Capture the cell that displays the provided text and extract its [X, Y] central coordinate. 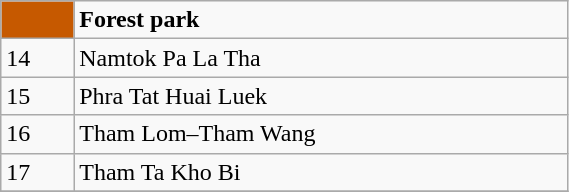
Tham Lom–Tham Wang [321, 134]
17 [38, 172]
16 [38, 134]
Phra Tat Huai Luek [321, 96]
Tham Ta Kho Bi [321, 172]
Forest park [321, 20]
14 [38, 58]
Namtok Pa La Tha [321, 58]
15 [38, 96]
